Output the (x, y) coordinate of the center of the cell containing the given text.  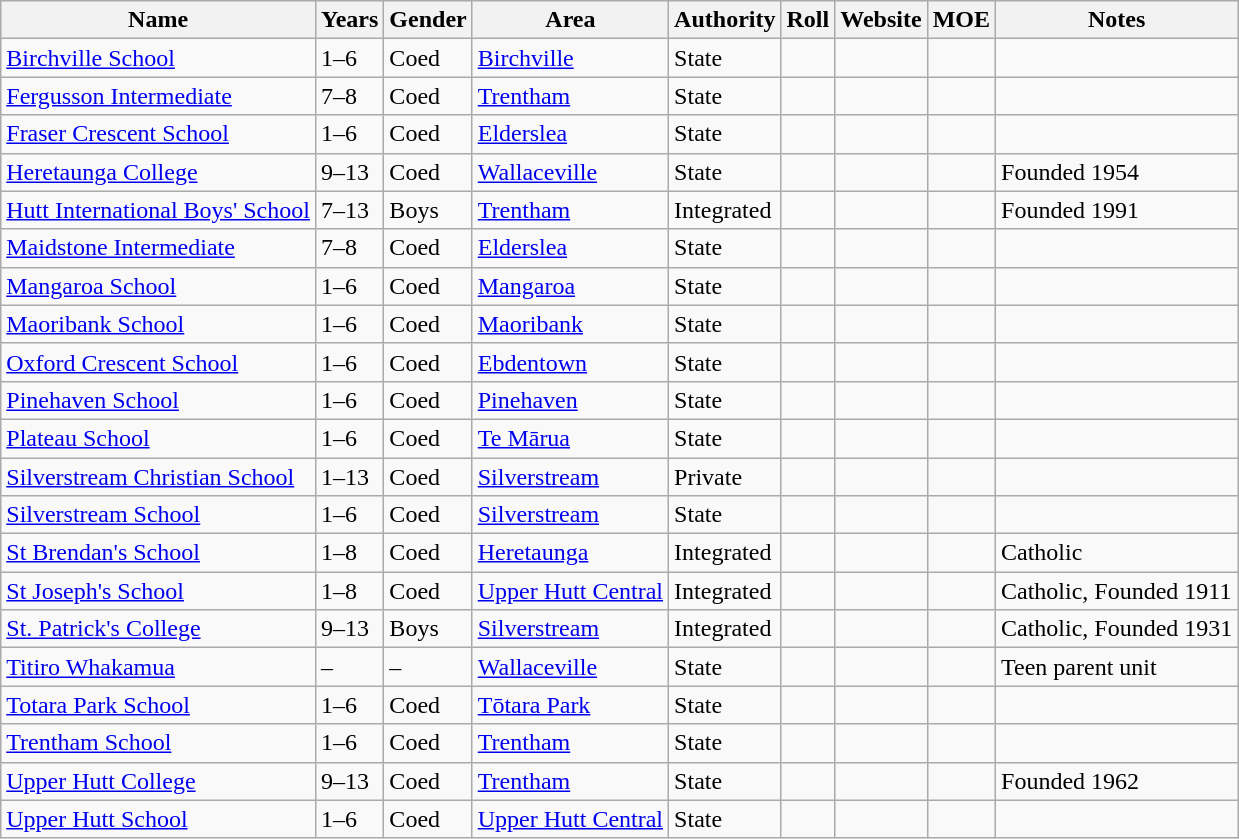
Upper Hutt School (158, 819)
Trentham School (158, 743)
Maoribank (570, 324)
Pinehaven (570, 400)
Maidstone Intermediate (158, 248)
Silverstream Christian School (158, 477)
Heretaunga (570, 553)
Authority (725, 20)
Gender (428, 20)
Website (881, 20)
Years (349, 20)
Catholic, Founded 1931 (1117, 629)
Hutt International Boys' School (158, 210)
7–13 (349, 210)
Totara Park School (158, 705)
Mangaroa (570, 286)
Pinehaven School (158, 400)
Silverstream School (158, 515)
Private (725, 477)
1–13 (349, 477)
Founded 1962 (1117, 781)
Catholic, Founded 1911 (1117, 591)
Founded 1991 (1117, 210)
Tōtara Park (570, 705)
Fraser Crescent School (158, 134)
Maoribank School (158, 324)
Plateau School (158, 438)
Founded 1954 (1117, 172)
Catholic (1117, 553)
Ebdentown (570, 362)
Birchville School (158, 58)
Titiro Whakamua (158, 667)
St Brendan's School (158, 553)
Roll (808, 20)
St Joseph's School (158, 591)
Upper Hutt College (158, 781)
Notes (1117, 20)
St. Patrick's College (158, 629)
Mangaroa School (158, 286)
Birchville (570, 58)
Name (158, 20)
Te Mārua (570, 438)
Fergusson Intermediate (158, 96)
Oxford Crescent School (158, 362)
MOE (961, 20)
Heretaunga College (158, 172)
Teen parent unit (1117, 667)
Area (570, 20)
